Locate the cell with the specified text and output its (x, y) center coordinate. 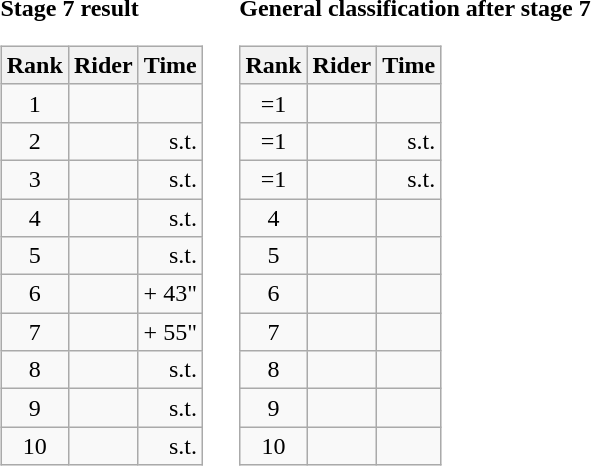
+ 55" (170, 332)
2 (34, 141)
+ 43" (170, 294)
1 (34, 103)
3 (34, 179)
